Find where the given text appears and provide that cell's center as (x, y) coordinate. 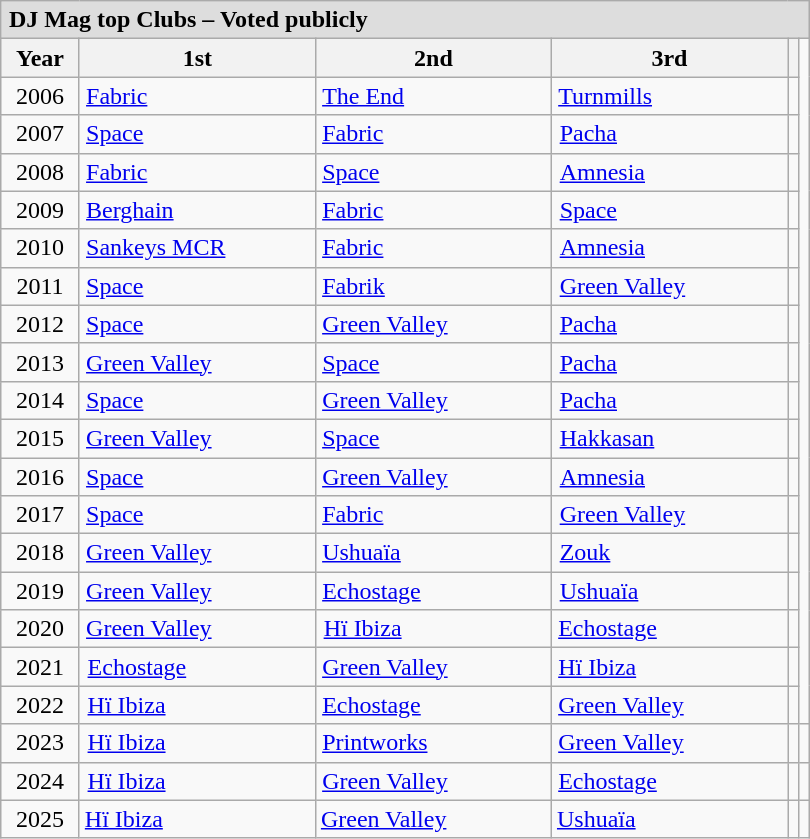
2014 (40, 400)
2021 (40, 667)
2007 (40, 134)
2017 (40, 515)
2010 (40, 248)
Turnmills (669, 96)
2015 (40, 438)
Zouk (669, 553)
2024 (40, 781)
1st (197, 58)
Printworks (433, 743)
2020 (40, 629)
2011 (40, 286)
Berghain (197, 210)
2008 (40, 172)
2019 (40, 591)
3rd (669, 58)
2006 (40, 96)
2009 (40, 210)
2022 (40, 705)
2013 (40, 362)
Sankeys MCR (197, 248)
2023 (40, 743)
2016 (40, 477)
DJ Mag top Clubs – Voted publicly (406, 20)
2nd (433, 58)
Hakkasan (669, 438)
Fabrik (433, 286)
2018 (40, 553)
The End (433, 96)
2012 (40, 324)
2025 (40, 819)
Year (40, 58)
